Determine the [x, y] coordinate at the center of the cell enclosing the given text.  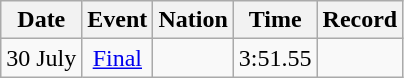
Nation [193, 20]
Date [42, 20]
Time [275, 20]
3:51.55 [275, 58]
30 July [42, 58]
Event [118, 20]
Record [360, 20]
Final [118, 58]
